Return the [X, Y] coordinate for the center point of the cell that contains the specified text.  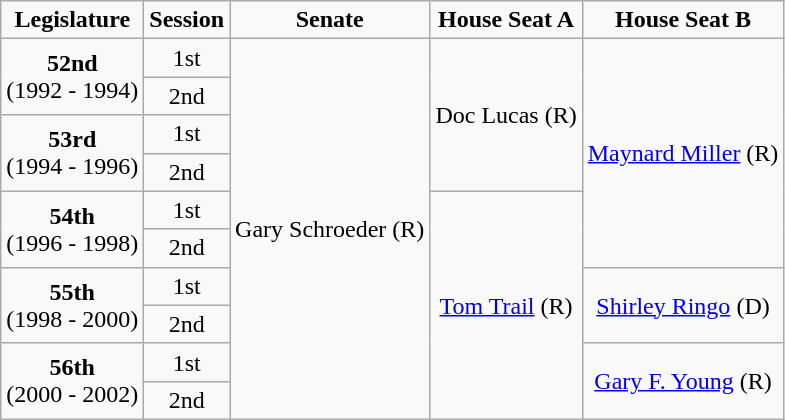
Legislature [72, 20]
Doc Lucas (R) [506, 115]
52nd (1992 - 1994) [72, 77]
Senate [330, 20]
54th (1996 - 1998) [72, 229]
House Seat A [506, 20]
Shirley Ringo (D) [683, 305]
Maynard Miller (R) [683, 153]
Gary Schroeder (R) [330, 230]
House Seat B [683, 20]
Tom Trail (R) [506, 305]
Session [187, 20]
55th (1998 - 2000) [72, 305]
53rd (1994 - 1996) [72, 153]
Gary F. Young (R) [683, 381]
56th (2000 - 2002) [72, 381]
